Output the [x, y] coordinate of the center of the cell containing the given text.  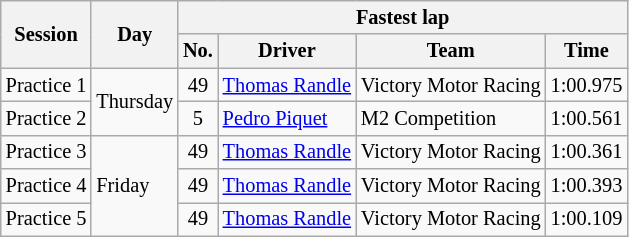
Day [134, 34]
Practice 3 [46, 152]
Pedro Piquet [287, 118]
Practice 1 [46, 85]
1:00.393 [587, 186]
Practice 2 [46, 118]
Team [451, 51]
Time [587, 51]
Practice 4 [46, 186]
Practice 5 [46, 219]
1:00.109 [587, 219]
M2 Competition [451, 118]
Friday [134, 186]
Thursday [134, 102]
5 [198, 118]
1:00.975 [587, 85]
Session [46, 34]
Fastest lap [402, 17]
No. [198, 51]
1:00.561 [587, 118]
Driver [287, 51]
1:00.361 [587, 152]
